Provide the [X, Y] coordinate of the cell's center where the given text is located.  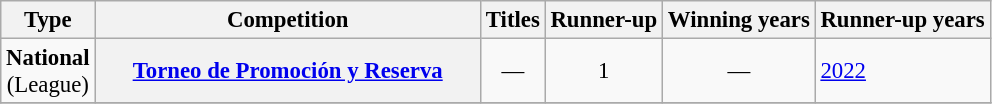
Type [48, 20]
National(League) [48, 72]
Winning years [738, 20]
Runner-up [604, 20]
Runner-up years [902, 20]
Competition [288, 20]
Torneo de Promoción y Reserva [288, 72]
2022 [902, 72]
1 [604, 72]
Titles [512, 20]
